Scan for the cell matching the given text and deliver its [X, Y] coordinate at center. 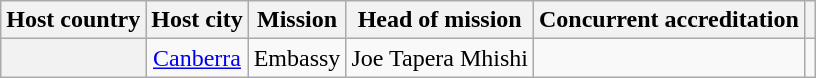
Embassy [297, 58]
Canberra [197, 58]
Head of mission [440, 20]
Mission [297, 20]
Concurrent accreditation [668, 20]
Joe Tapera Mhishi [440, 58]
Host country [74, 20]
Host city [197, 20]
